Return (x, y) of the center of cell containing provided text 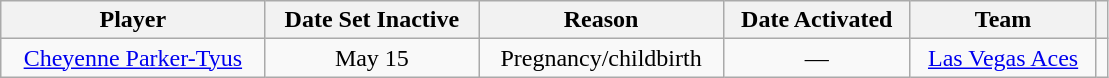
Date Activated (816, 20)
Pregnancy/childbirth (601, 58)
Las Vegas Aces (1003, 58)
Team (1003, 20)
May 15 (372, 58)
Date Set Inactive (372, 20)
Cheyenne Parker-Tyus (133, 58)
Player (133, 20)
— (816, 58)
Reason (601, 20)
